Find where the given text appears and provide that cell's center as (X, Y) coordinate. 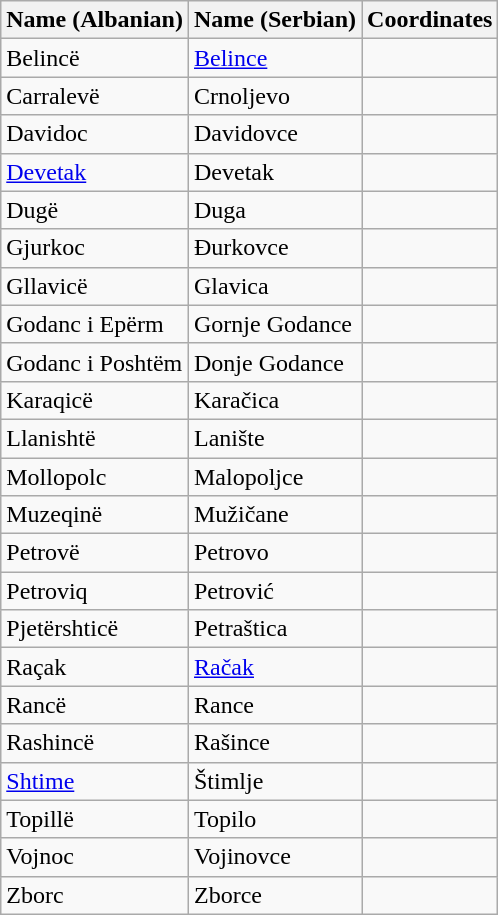
Rašince (274, 743)
Davidoc (95, 134)
Račak (274, 667)
Topillë (95, 819)
Petraštica (274, 629)
Rance (274, 705)
Raçak (95, 667)
Zborce (274, 895)
Rashincë (95, 743)
Petrovë (95, 553)
Davidovce (274, 134)
Gllavicë (95, 286)
Zborc (95, 895)
Dugë (95, 210)
Belincë (95, 58)
Lanište (274, 438)
Štimlje (274, 781)
Glavica (274, 286)
Muzeqinë (95, 515)
Coordinates (430, 20)
Rancë (95, 705)
Name (Serbian) (274, 20)
Ðurkovce (274, 248)
Petroviq (95, 591)
Pjetërshticë (95, 629)
Llanishtë (95, 438)
Vojinovce (274, 857)
Duga (274, 210)
Malopoljce (274, 477)
Shtime (95, 781)
Karaqicë (95, 400)
Donje Godance (274, 362)
Petrovo (274, 553)
Mollopolc (95, 477)
Topilo (274, 819)
Karačica (274, 400)
Vojnoc (95, 857)
Godanc i Epërm (95, 324)
Crnoljevo (274, 96)
Godanc i Poshtëm (95, 362)
Mužičane (274, 515)
Gjurkoc (95, 248)
Gornje Godance (274, 324)
Petrović (274, 591)
Belince (274, 58)
Carralevë (95, 96)
Name (Albanian) (95, 20)
